Return [X, Y] of the center of cell containing provided text 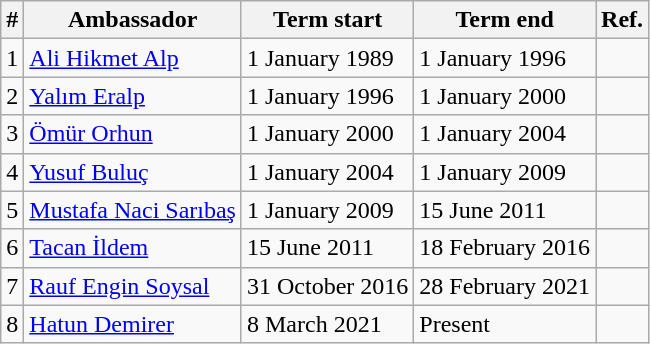
7 [12, 286]
Rauf Engin Soysal [133, 286]
Yalım Eralp [133, 96]
# [12, 20]
Ambassador [133, 20]
8 March 2021 [327, 324]
4 [12, 172]
Ali Hikmet Alp [133, 58]
Mustafa Naci Sarıbaş [133, 210]
Yusuf Buluç [133, 172]
Ömür Orhun [133, 134]
8 [12, 324]
Term start [327, 20]
Tacan İldem [133, 248]
1 January 1989 [327, 58]
3 [12, 134]
Ref. [622, 20]
Hatun Demirer [133, 324]
Present [505, 324]
31 October 2016 [327, 286]
5 [12, 210]
1 [12, 58]
2 [12, 96]
18 February 2016 [505, 248]
6 [12, 248]
Term end [505, 20]
28 February 2021 [505, 286]
